Determine the [X, Y] coordinate at the center of the cell enclosing the given text.  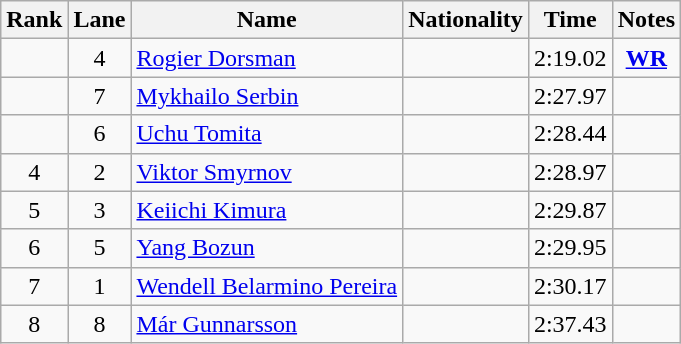
2:29.95 [570, 248]
Notes [646, 20]
Yang Bozun [267, 248]
Mykhailo Serbin [267, 96]
Name [267, 20]
Rank [34, 20]
Uchu Tomita [267, 134]
Viktor Smyrnov [267, 172]
2:27.97 [570, 96]
2:19.02 [570, 58]
WR [646, 58]
2:28.44 [570, 134]
3 [100, 210]
Nationality [466, 20]
Lane [100, 20]
Keiichi Kimura [267, 210]
2 [100, 172]
2:29.87 [570, 210]
2:28.97 [570, 172]
1 [100, 286]
Time [570, 20]
Wendell Belarmino Pereira [267, 286]
2:37.43 [570, 324]
Rogier Dorsman [267, 58]
Már Gunnarsson [267, 324]
2:30.17 [570, 286]
